Scan for the cell matching the given text and deliver its [x, y] coordinate at center. 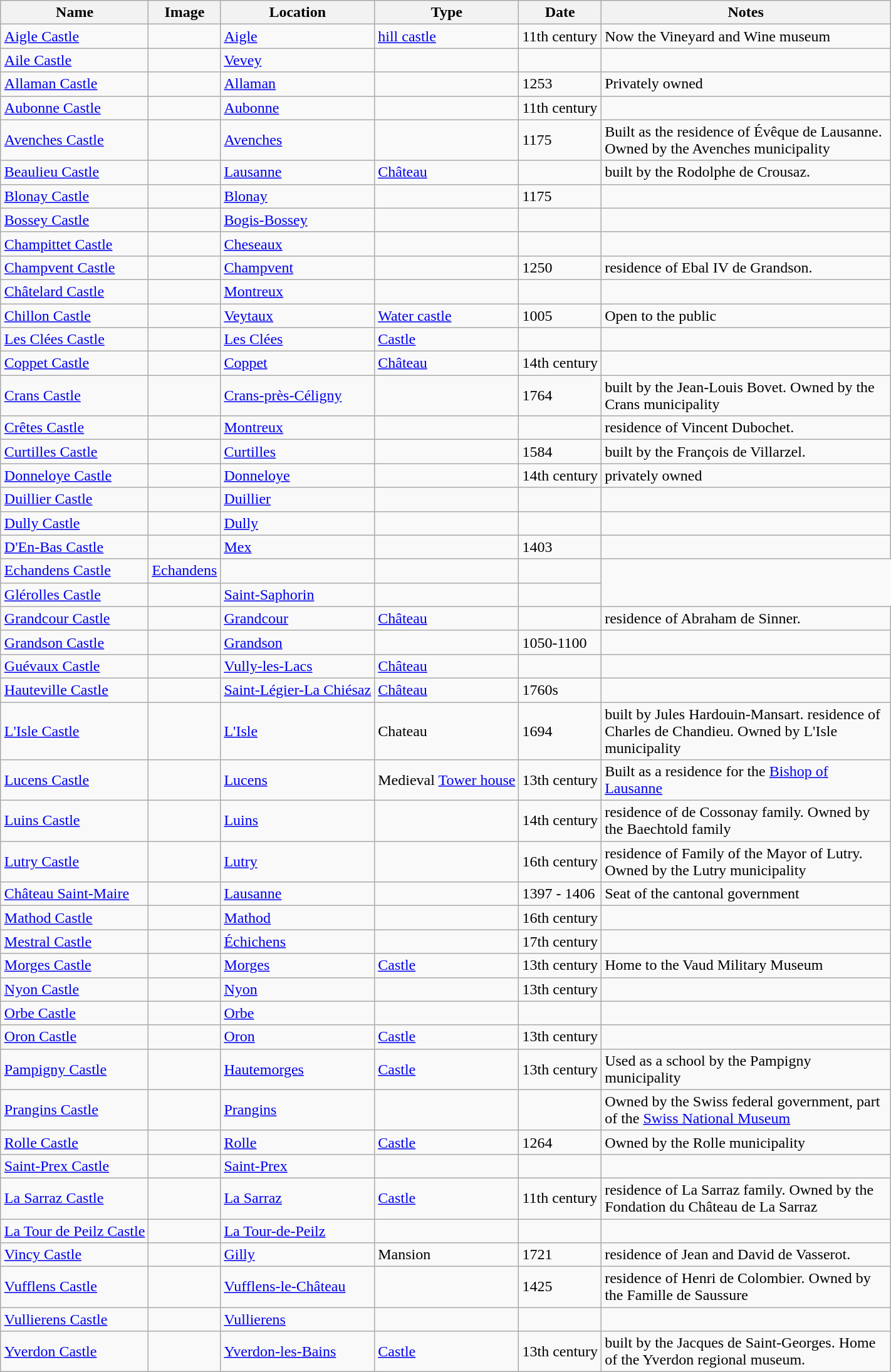
Saint-Prex Castle [75, 1166]
Rolle Castle [75, 1142]
Medieval Tower house [447, 781]
Vullierens Castle [75, 1319]
Donneloye Castle [75, 476]
Orbe [298, 1013]
built by the Rodolphe de Crousaz. [746, 172]
Crêtes Castle [75, 428]
Saint-Prex [298, 1166]
1425 [560, 1287]
residence of Henri de Colombier. Owned by the Famille de Saussure [746, 1287]
Lucens [298, 781]
Home to the Vaud Military Museum [746, 965]
Rolle [298, 1142]
residence of de Cossonay family. Owned by the Baechtold family [746, 821]
1721 [560, 1255]
Lucens Castle [75, 781]
Nyon Castle [75, 989]
Yverdon-les-Bains [298, 1352]
Vullierens [298, 1319]
Privately owned [746, 84]
Nyon [298, 989]
Prangins [298, 1110]
Grandson [298, 642]
Bogis-Bossey [298, 220]
Type [447, 13]
built by Jules Hardouin-Mansart. residence of Charles de Chandieu. Owned by L'Isle municipality [746, 730]
Echandens Castle [75, 571]
residence of Jean and David de Vasserot. [746, 1255]
Duillier [298, 499]
Morges [298, 965]
Vully-les-Lacs [298, 666]
Duillier Castle [75, 499]
Oron [298, 1037]
Donneloye [298, 476]
1584 [560, 452]
Built as a residence for the Bishop of Lausanne [746, 781]
1403 [560, 547]
La Tour-de-Peilz [298, 1231]
Curtilles [298, 452]
Champvent Castle [75, 268]
Name [75, 13]
1253 [560, 84]
Chateau [447, 730]
Chillon Castle [75, 315]
La Sarraz [298, 1198]
La Tour de Peilz Castle [75, 1231]
Mathod Castle [75, 918]
Seat of the cantonal government [746, 894]
Yverdon Castle [75, 1352]
Coppet Castle [75, 363]
La Sarraz Castle [75, 1198]
Veytaux [298, 315]
1250 [560, 268]
Bossey Castle [75, 220]
Grandcour Castle [75, 618]
Gilly [298, 1255]
Prangins Castle [75, 1110]
Les Clées Castle [75, 340]
Glérolles Castle [75, 595]
Aigle Castle [75, 36]
1764 [560, 396]
Grandcour [298, 618]
Luins Castle [75, 821]
Mestral Castle [75, 942]
Beaulieu Castle [75, 172]
Vufflens Castle [75, 1287]
built by the Jacques de Saint-Georges. Home of the Yverdon regional museum. [746, 1352]
1397 - 1406 [560, 894]
Image [184, 13]
Guévaux Castle [75, 666]
hill castle [447, 36]
Mansion [447, 1255]
Mathod [298, 918]
Mex [298, 547]
Echandens [184, 571]
Vincy Castle [75, 1255]
Hauteville Castle [75, 690]
residence of Family of the Mayor of Lutry. Owned by the Lutry municipality [746, 862]
Orbe Castle [75, 1013]
Château Saint-Maire [75, 894]
Pampigny Castle [75, 1069]
Allaman Castle [75, 84]
Crans Castle [75, 396]
Used as a school by the Pampigny municipality [746, 1069]
Notes [746, 13]
Dully [298, 523]
Crans-près-Céligny [298, 396]
Date [560, 13]
residence of Vincent Dubochet. [746, 428]
Aigle [298, 36]
Dully Castle [75, 523]
Oron Castle [75, 1037]
Lutry Castle [75, 862]
Grandson Castle [75, 642]
built by the Jean-Louis Bovet. Owned by the Crans municipality [746, 396]
Saint-Légier-La Chiésaz [298, 690]
Owned by the Rolle municipality [746, 1142]
privately owned [746, 476]
L'Isle Castle [75, 730]
residence of Abraham de Sinner. [746, 618]
1050-1100 [560, 642]
Morges Castle [75, 965]
Coppet [298, 363]
Blonay [298, 196]
D'En-Bas Castle [75, 547]
Now the Vineyard and Wine museum [746, 36]
Hautemorges [298, 1069]
Échichens [298, 942]
Vufflens-le-Château [298, 1287]
Luins [298, 821]
Champvent [298, 268]
Open to the public [746, 315]
residence of Ebal IV de Grandson. [746, 268]
Avenches [298, 140]
Aile Castle [75, 60]
1005 [560, 315]
Lutry [298, 862]
Saint-Saphorin [298, 595]
Vevey [298, 60]
1694 [560, 730]
Curtilles Castle [75, 452]
Châtelard Castle [75, 291]
Aubonne Castle [75, 108]
Cheseaux [298, 244]
Built as the residence of Évêque de Lausanne. Owned by the Avenches municipality [746, 140]
Avenches Castle [75, 140]
Les Clées [298, 340]
Blonay Castle [75, 196]
Owned by the Swiss federal government, part of the Swiss National Museum [746, 1110]
Location [298, 13]
1760s [560, 690]
L'Isle [298, 730]
Champittet Castle [75, 244]
Allaman [298, 84]
Aubonne [298, 108]
residence of La Sarraz family. Owned by the Fondation du Château de La Sarraz [746, 1198]
built by the François de Villarzel. [746, 452]
Water castle [447, 315]
1264 [560, 1142]
17th century [560, 942]
